Return the (X, Y) coordinate for the center point of the cell that contains the specified text.  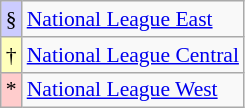
† (12, 55)
* (12, 90)
§ (12, 19)
National League West (133, 90)
National League Central (133, 55)
National League East (133, 19)
